Locate the cell with the specified text and output its (X, Y) center coordinate. 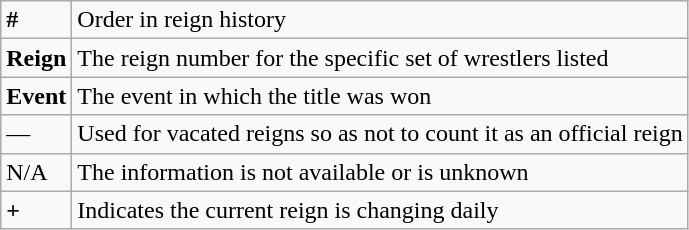
Reign (36, 58)
+ (36, 210)
The reign number for the specific set of wrestlers listed (380, 58)
The event in which the title was won (380, 96)
Event (36, 96)
— (36, 134)
The information is not available or is unknown (380, 172)
# (36, 20)
Indicates the current reign is changing daily (380, 210)
N/A (36, 172)
Used for vacated reigns so as not to count it as an official reign (380, 134)
Order in reign history (380, 20)
